Capture the cell that displays the provided text and extract its [X, Y] central coordinate. 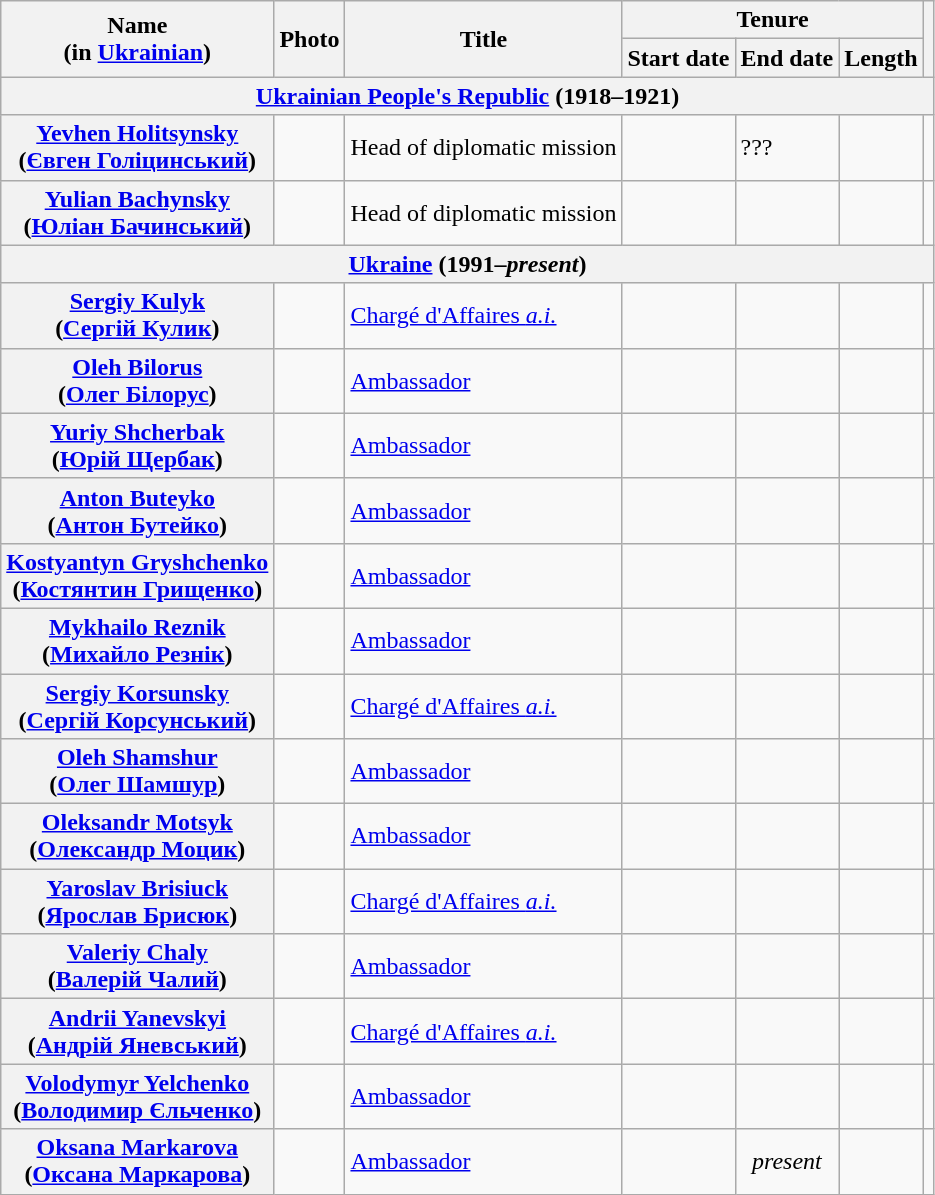
Yevhen Holitsynsky(Євген Голіцинський) [138, 148]
Sergiy Kulyk(Сергій Кулик) [138, 316]
Length [881, 58]
??? [787, 148]
present [787, 1162]
Yaroslav Brisiuck(Ярослав Брисюк) [138, 902]
End date [787, 58]
Ukrainian People's Republic (1918–1921) [468, 96]
Volodymyr Yelchenko(Володимир Єльченко) [138, 1096]
Oleh Bilorus(Олег Білорус) [138, 380]
Kostyantyn Gryshchenko(Костянтин Грищенко) [138, 576]
Ukraine (1991–present) [468, 264]
Anton Buteyko(Антон Бутейко) [138, 510]
Valeriy Chaly(Валерій Чалий) [138, 966]
Oksana Markarova(Оксана Маркарова) [138, 1162]
Oleksandr Motsyk(Олександр Моцик) [138, 836]
Start date [678, 58]
Sergiy Korsunsky(Сергій Корсунський) [138, 706]
Andrii Yanevskyi(Андрій Яневський) [138, 1032]
Oleh Shamshur(Олег Шамшур) [138, 772]
Yulian Bachynsky(Юліан Бачинський) [138, 212]
Yuriy Shcherbak(Юрій Щербак) [138, 446]
Mykhailo Reznik(Михайло Резнік) [138, 640]
Tenure [772, 20]
Name(in Ukrainian) [138, 39]
Photo [310, 39]
Title [484, 39]
